Search for the cell housing the specified text and yield its [x, y] center coordinate. 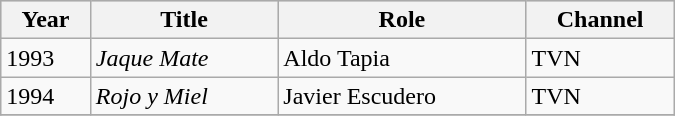
Role [402, 20]
Year [46, 20]
1994 [46, 96]
1993 [46, 58]
Channel [600, 20]
Javier Escudero [402, 96]
Jaque Mate [184, 58]
Aldo Tapia [402, 58]
Title [184, 20]
Rojo y Miel [184, 96]
